Find where the given text appears and provide that cell's center as [x, y] coordinate. 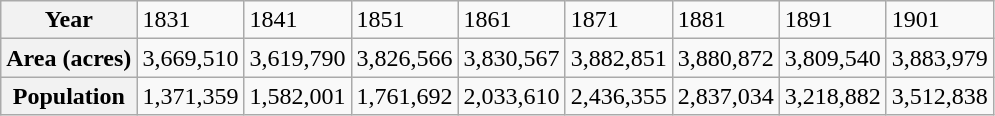
1,582,001 [298, 96]
3,883,979 [940, 58]
1,761,692 [404, 96]
1871 [618, 20]
3,218,882 [832, 96]
3,619,790 [298, 58]
1881 [726, 20]
3,830,567 [512, 58]
2,033,610 [512, 96]
Area (acres) [69, 58]
1,371,359 [190, 96]
1861 [512, 20]
3,512,838 [940, 96]
3,809,540 [832, 58]
Year [69, 20]
1891 [832, 20]
1841 [298, 20]
3,882,851 [618, 58]
2,436,355 [618, 96]
1901 [940, 20]
1851 [404, 20]
3,880,872 [726, 58]
Population [69, 96]
3,669,510 [190, 58]
2,837,034 [726, 96]
1831 [190, 20]
3,826,566 [404, 58]
